Pinpoint the cell where the given text exists, returning its (x, y) midpoint coordinate. 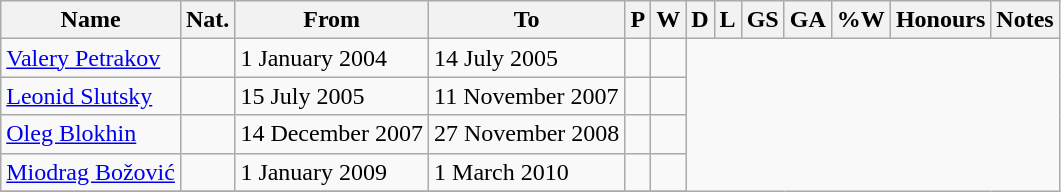
Oleg Blokhin (91, 134)
Honours (940, 20)
P (638, 20)
From (332, 20)
%W (860, 20)
To (527, 20)
L (728, 20)
14 December 2007 (332, 134)
W (668, 20)
15 July 2005 (332, 96)
Nat. (207, 20)
GS (762, 20)
11 November 2007 (527, 96)
GA (808, 20)
1 January 2009 (332, 172)
Name (91, 20)
D (700, 20)
14 July 2005 (527, 58)
1 March 2010 (527, 172)
27 November 2008 (527, 134)
1 January 2004 (332, 58)
Miodrag Božović (91, 172)
Valery Petrakov (91, 58)
Notes (1025, 20)
Leonid Slutsky (91, 96)
